Detect which cell encompasses the target text, then output its (x, y) center coordinate. 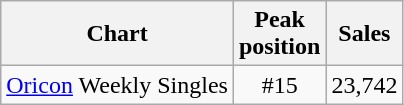
Chart (118, 34)
Peakposition (279, 34)
#15 (279, 85)
23,742 (364, 85)
Oricon Weekly Singles (118, 85)
Sales (364, 34)
